From the cell containing the given text, extract its center point as (X, Y) coordinate. 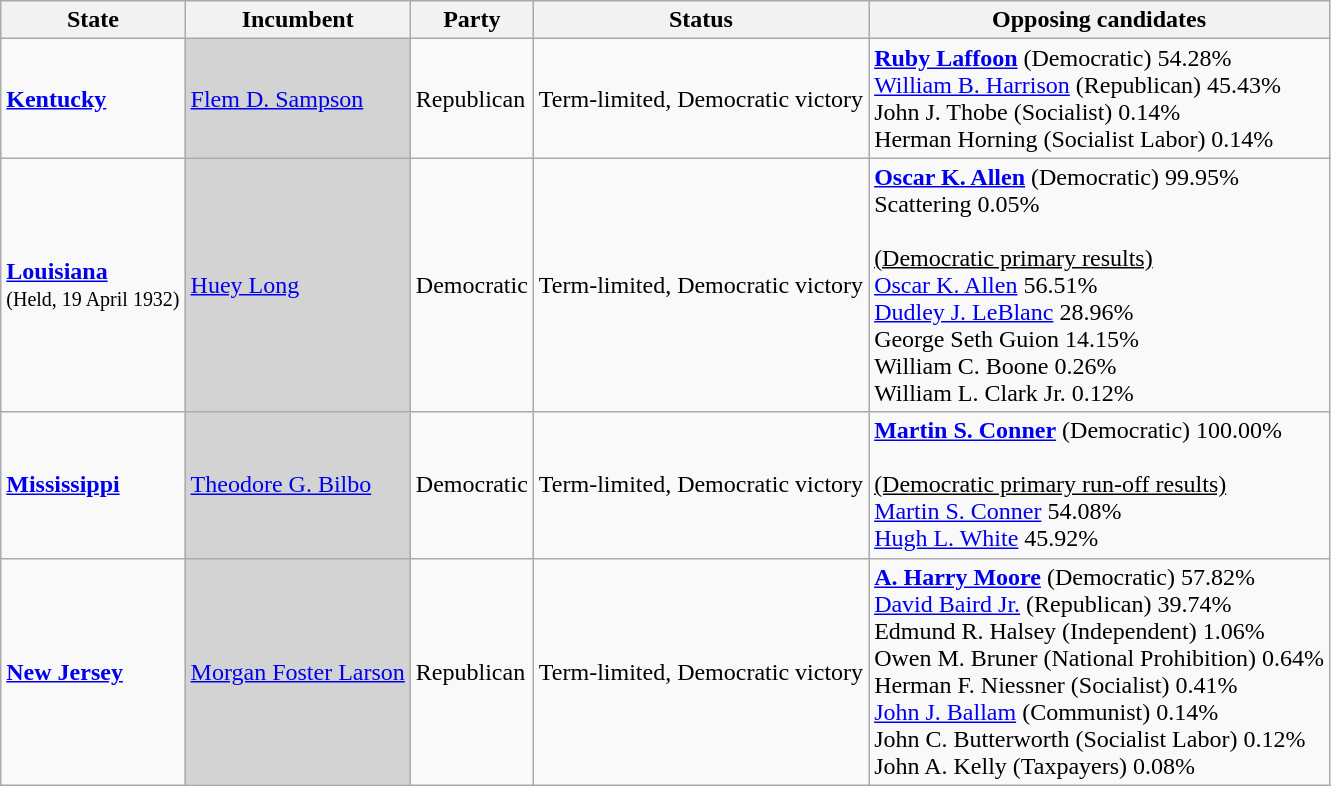
Morgan Foster Larson (298, 672)
Incumbent (298, 20)
New Jersey (93, 672)
Flem D. Sampson (298, 98)
Opposing candidates (1100, 20)
Theodore G. Bilbo (298, 485)
Party (472, 20)
Mississippi (93, 485)
Martin S. Conner (Democratic) 100.00%(Democratic primary run-off results)Martin S. Conner 54.08%Hugh L. White 45.92% (1100, 485)
Ruby Laffoon (Democratic) 54.28%William B. Harrison (Republican) 45.43%John J. Thobe (Socialist) 0.14%Herman Horning (Socialist Labor) 0.14% (1100, 98)
State (93, 20)
Huey Long (298, 285)
Status (700, 20)
Louisiana(Held, 19 April 1932) (93, 285)
Kentucky (93, 98)
